Search for the cell housing the specified text and yield its (x, y) center coordinate. 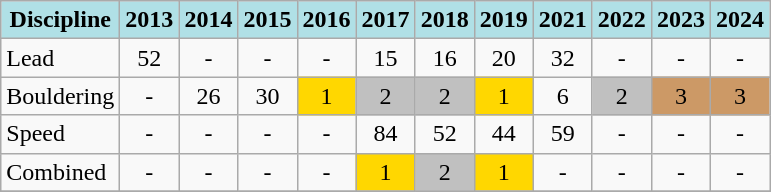
15 (386, 58)
2015 (268, 20)
6 (562, 96)
2024 (740, 20)
Discipline (60, 20)
2021 (562, 20)
Speed (60, 134)
Lead (60, 58)
59 (562, 134)
44 (504, 134)
2018 (444, 20)
32 (562, 58)
2014 (208, 20)
2013 (150, 20)
16 (444, 58)
Bouldering (60, 96)
Combined (60, 172)
2017 (386, 20)
2019 (504, 20)
2016 (326, 20)
30 (268, 96)
20 (504, 58)
2022 (622, 20)
26 (208, 96)
84 (386, 134)
2023 (680, 20)
